Search for the cell housing the specified text and yield its [x, y] center coordinate. 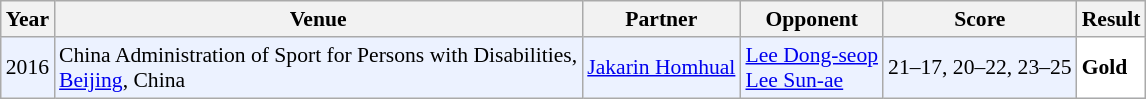
Year [28, 19]
Venue [318, 19]
Opponent [812, 19]
Score [980, 19]
2016 [28, 68]
Result [1112, 19]
Jakarin Homhual [661, 68]
Partner [661, 19]
Lee Dong-seop Lee Sun-ae [812, 68]
Gold [1112, 68]
21–17, 20–22, 23–25 [980, 68]
China Administration of Sport for Persons with Disabilities,Beijing, China [318, 68]
